Scan for the cell matching the given text and deliver its [X, Y] coordinate at center. 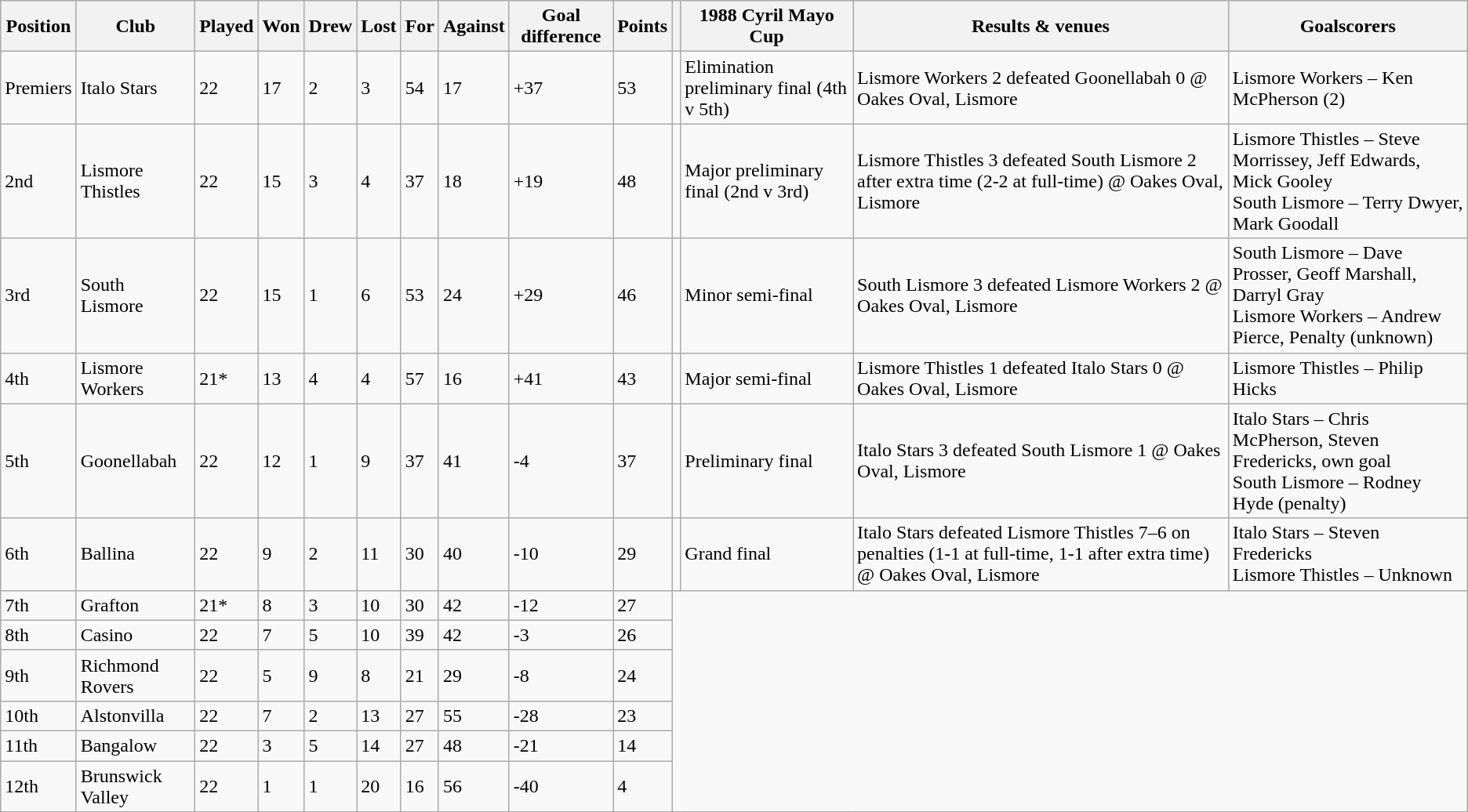
Lismore Workers 2 defeated Goonellabah 0 @ Oakes Oval, Lismore [1041, 88]
12th [38, 785]
Richmond Rovers [135, 676]
Goonellabah [135, 461]
39 [420, 635]
Major semi-final [767, 378]
+19 [561, 181]
6th [38, 554]
Lismore Thistles – Steve Morrissey, Jeff Edwards, Mick GooleySouth Lismore – Terry Dwyer, Mark Goodall [1347, 181]
6 [379, 295]
Club [135, 27]
4th [38, 378]
-4 [561, 461]
5th [38, 461]
11th [38, 745]
-12 [561, 605]
Lost [379, 27]
10th [38, 716]
Goalscorers [1347, 27]
South Lismore – Dave Prosser, Geoff Marshall, Darryl GrayLismore Workers – Andrew Pierce, Penalty (unknown) [1347, 295]
21 [420, 676]
46 [643, 295]
Against [474, 27]
56 [474, 785]
Casino [135, 635]
Italo Stars 3 defeated South Lismore 1 @ Oakes Oval, Lismore [1041, 461]
Lismore Workers [135, 378]
+41 [561, 378]
Lismore Thistles 1 defeated Italo Stars 0 @ Oakes Oval, Lismore [1041, 378]
18 [474, 181]
Position [38, 27]
26 [643, 635]
-8 [561, 676]
55 [474, 716]
South Lismore 3 defeated Lismore Workers 2 @ Oakes Oval, Lismore [1041, 295]
Results & venues [1041, 27]
8th [38, 635]
Grafton [135, 605]
9th [38, 676]
-3 [561, 635]
23 [643, 716]
Drew [331, 27]
20 [379, 785]
7th [38, 605]
Elimination preliminary final (4th v 5th) [767, 88]
South Lismore [135, 295]
43 [643, 378]
Lismore Thistles [135, 181]
57 [420, 378]
Minor semi-final [767, 295]
40 [474, 554]
-21 [561, 745]
+37 [561, 88]
Lismore Thistles 3 defeated South Lismore 2 after extra time (2-2 at full-time) @ Oakes Oval, Lismore [1041, 181]
Italo Stars – Steven FredericksLismore Thistles – Unknown [1347, 554]
3rd [38, 295]
Premiers [38, 88]
41 [474, 461]
Italo Stars – Chris McPherson, Steven Fredericks, own goalSouth Lismore – Rodney Hyde (penalty) [1347, 461]
1988 Cyril Mayo Cup [767, 27]
11 [379, 554]
Bangalow [135, 745]
Points [643, 27]
2nd [38, 181]
Lismore Thistles – Philip Hicks [1347, 378]
54 [420, 88]
Alstonvilla [135, 716]
Grand final [767, 554]
For [420, 27]
Lismore Workers – Ken McPherson (2) [1347, 88]
-28 [561, 716]
Major preliminary final (2nd v 3rd) [767, 181]
Italo Stars defeated Lismore Thistles 7–6 on penalties (1-1 at full-time, 1-1 after extra time) @ Oakes Oval, Lismore [1041, 554]
Brunswick Valley [135, 785]
Italo Stars [135, 88]
-40 [561, 785]
+29 [561, 295]
Played [227, 27]
Preliminary final [767, 461]
-10 [561, 554]
12 [281, 461]
Won [281, 27]
Goal difference [561, 27]
Ballina [135, 554]
